From the cell containing the given text, extract its center point as [x, y] coordinate. 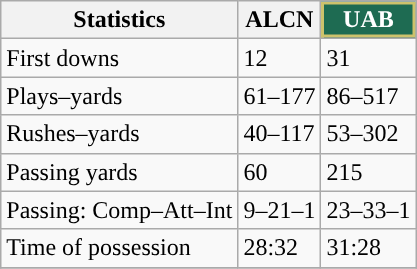
28:32 [280, 248]
31 [368, 58]
Rushes–yards [120, 134]
Passing: Comp–Att–Int [120, 210]
23–33–1 [368, 210]
215 [368, 172]
31:28 [368, 248]
Statistics [120, 20]
ALCN [280, 20]
61–177 [280, 96]
UAB [368, 20]
Passing yards [120, 172]
Plays–yards [120, 96]
9–21–1 [280, 210]
12 [280, 58]
First downs [120, 58]
60 [280, 172]
86–517 [368, 96]
Time of possession [120, 248]
40–117 [280, 134]
53–302 [368, 134]
